Return the [x, y] coordinate for the center point of the cell that contains the specified text.  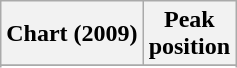
Chart (2009) [72, 34]
Peakposition [189, 34]
